Output the (x, y) coordinate of the center of the cell containing the given text.  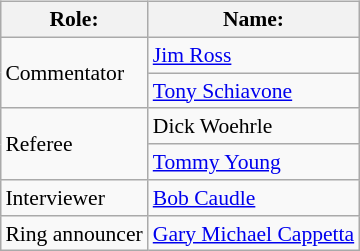
Tony Schiavone (254, 91)
Interviewer (74, 198)
Dick Woehrle (254, 126)
Tommy Young (254, 162)
Referee (74, 144)
Name: (254, 20)
Bob Caudle (254, 198)
Gary Michael Cappetta (254, 233)
Role: (74, 20)
Commentator (74, 72)
Jim Ross (254, 55)
Ring announcer (74, 233)
